Output the [X, Y] coordinate of the center of the cell containing the given text.  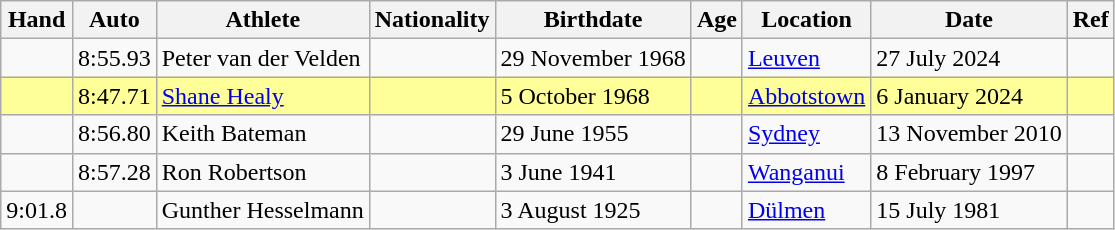
5 October 1968 [593, 96]
Hand [37, 20]
Birthdate [593, 20]
9:01.8 [37, 210]
Nationality [432, 20]
8 February 1997 [969, 172]
6 January 2024 [969, 96]
Shane Healy [262, 96]
8:55.93 [114, 58]
8:56.80 [114, 134]
Auto [114, 20]
Keith Bateman [262, 134]
29 November 1968 [593, 58]
Ron Robertson [262, 172]
Sydney [806, 134]
Gunther Hesselmann [262, 210]
3 August 1925 [593, 210]
27 July 2024 [969, 58]
29 June 1955 [593, 134]
Dülmen [806, 210]
Abbotstown [806, 96]
Wanganui [806, 172]
Age [716, 20]
Athlete [262, 20]
15 July 1981 [969, 210]
8:47.71 [114, 96]
Ref [1090, 20]
13 November 2010 [969, 134]
Peter van der Velden [262, 58]
Date [969, 20]
Leuven [806, 58]
Location [806, 20]
8:57.28 [114, 172]
3 June 1941 [593, 172]
